Search for the cell housing the specified text and yield its (X, Y) center coordinate. 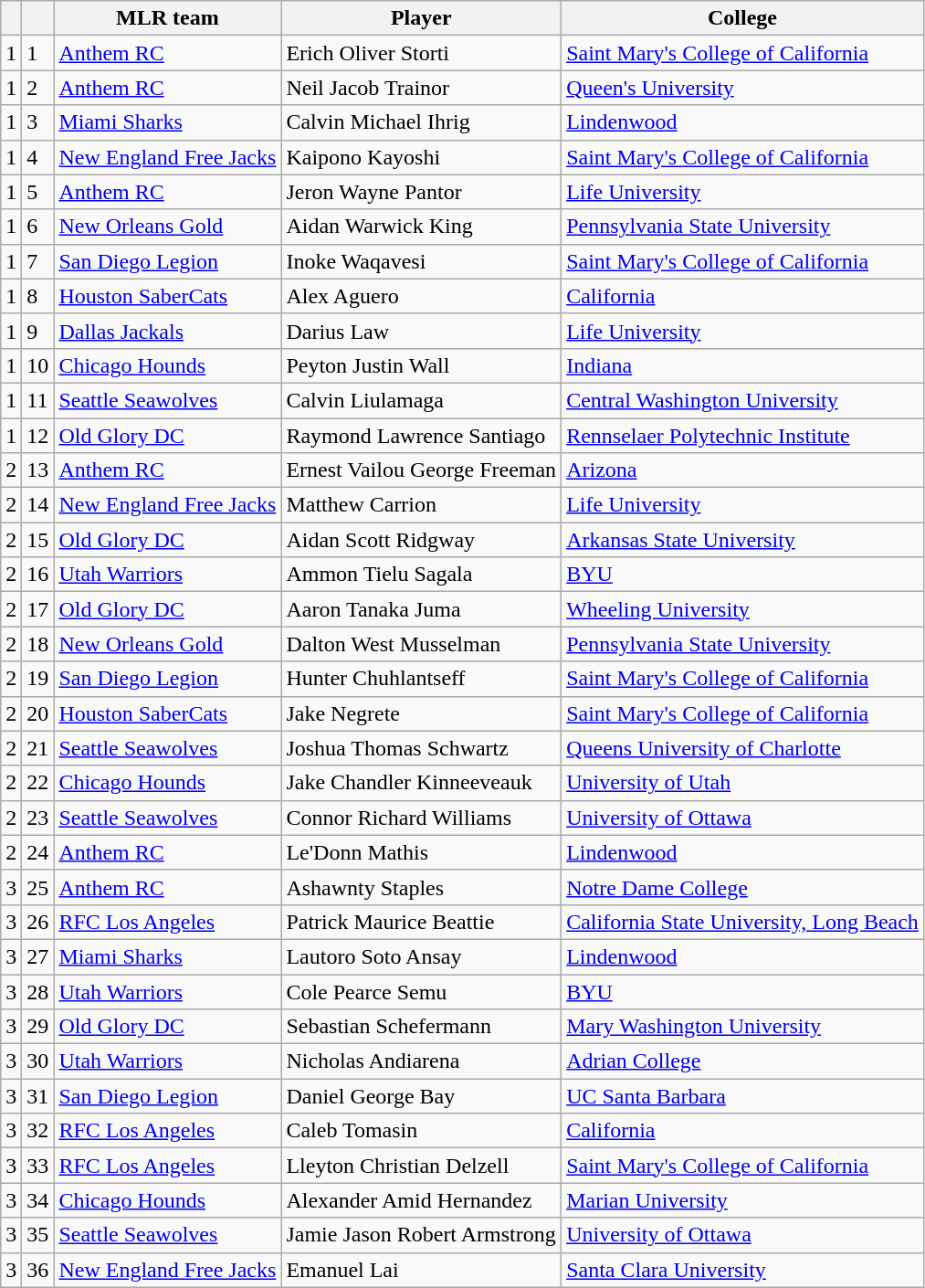
30 (38, 1061)
Hunter Chuhlantseff (422, 679)
Dalton West Musselman (422, 644)
Cole Pearce Semu (422, 991)
Ammon Tielu Sagala (422, 575)
UC Santa Barbara (743, 1096)
12 (38, 436)
Player (422, 18)
Jamie Jason Robert Armstrong (422, 1235)
13 (38, 470)
16 (38, 575)
Jeron Wayne Pantor (422, 192)
University of Utah (743, 783)
Queen's University (743, 88)
21 (38, 748)
California State University, Long Beach (743, 922)
32 (38, 1131)
Neil Jacob Trainor (422, 88)
Calvin Liulamaga (422, 400)
Arkansas State University (743, 540)
33 (38, 1166)
Lautoro Soto Ansay (422, 956)
5 (38, 192)
Indiana (743, 365)
Le'Donn Mathis (422, 852)
Erich Oliver Storti (422, 53)
Santa Clara University (743, 1270)
Calvin Michael Ihrig (422, 122)
Notre Dame College (743, 887)
Dallas Jackals (168, 331)
14 (38, 505)
Aidan Warwick King (422, 227)
20 (38, 713)
6 (38, 227)
Jake Negrete (422, 713)
Joshua Thomas Schwartz (422, 748)
Caleb Tomasin (422, 1131)
15 (38, 540)
Marian University (743, 1200)
9 (38, 331)
8 (38, 296)
Rennselaer Polytechnic Institute (743, 436)
Arizona (743, 470)
College (743, 18)
Queens University of Charlotte (743, 748)
34 (38, 1200)
11 (38, 400)
Jake Chandler Kinneeveauk (422, 783)
28 (38, 991)
Peyton Justin Wall (422, 365)
22 (38, 783)
Patrick Maurice Beattie (422, 922)
Daniel George Bay (422, 1096)
Ernest Vailou George Freeman (422, 470)
Sebastian Schefermann (422, 1027)
Aidan Scott Ridgway (422, 540)
Ashawnty Staples (422, 887)
Central Washington University (743, 400)
Wheeling University (743, 609)
Alexander Amid Hernandez (422, 1200)
Alex Aguero (422, 296)
29 (38, 1027)
Adrian College (743, 1061)
Matthew Carrion (422, 505)
Raymond Lawrence Santiago (422, 436)
4 (38, 157)
Inoke Waqavesi (422, 261)
Mary Washington University (743, 1027)
Nicholas Andiarena (422, 1061)
27 (38, 956)
10 (38, 365)
35 (38, 1235)
Lleyton Christian Delzell (422, 1166)
MLR team (168, 18)
Darius Law (422, 331)
23 (38, 818)
7 (38, 261)
18 (38, 644)
24 (38, 852)
Emanuel Lai (422, 1270)
36 (38, 1270)
Kaipono Kayoshi (422, 157)
19 (38, 679)
31 (38, 1096)
Aaron Tanaka Juma (422, 609)
Connor Richard Williams (422, 818)
25 (38, 887)
26 (38, 922)
17 (38, 609)
